Return the [X, Y] coordinate for the center point of the cell that contains the specified text.  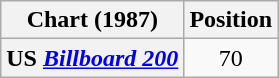
70 [231, 58]
Position [231, 20]
Chart (1987) [92, 20]
US Billboard 200 [92, 58]
